Scan for the cell matching the given text and deliver its [x, y] coordinate at center. 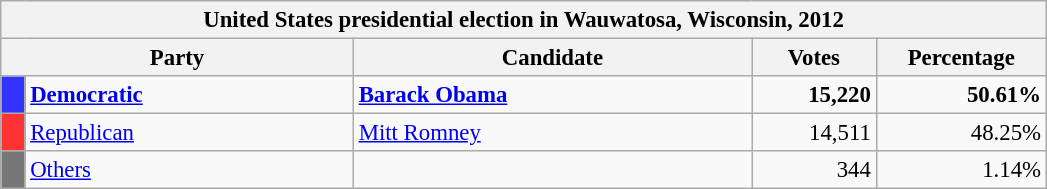
Votes [814, 58]
Republican [189, 133]
Percentage [961, 58]
United States presidential election in Wauwatosa, Wisconsin, 2012 [524, 20]
Democratic [189, 95]
344 [814, 170]
Party [178, 58]
48.25% [961, 133]
50.61% [961, 95]
Candidate [552, 58]
1.14% [961, 170]
15,220 [814, 95]
Mitt Romney [552, 133]
14,511 [814, 133]
Others [189, 170]
Barack Obama [552, 95]
